From the cell containing the given text, extract its center point as [X, Y] coordinate. 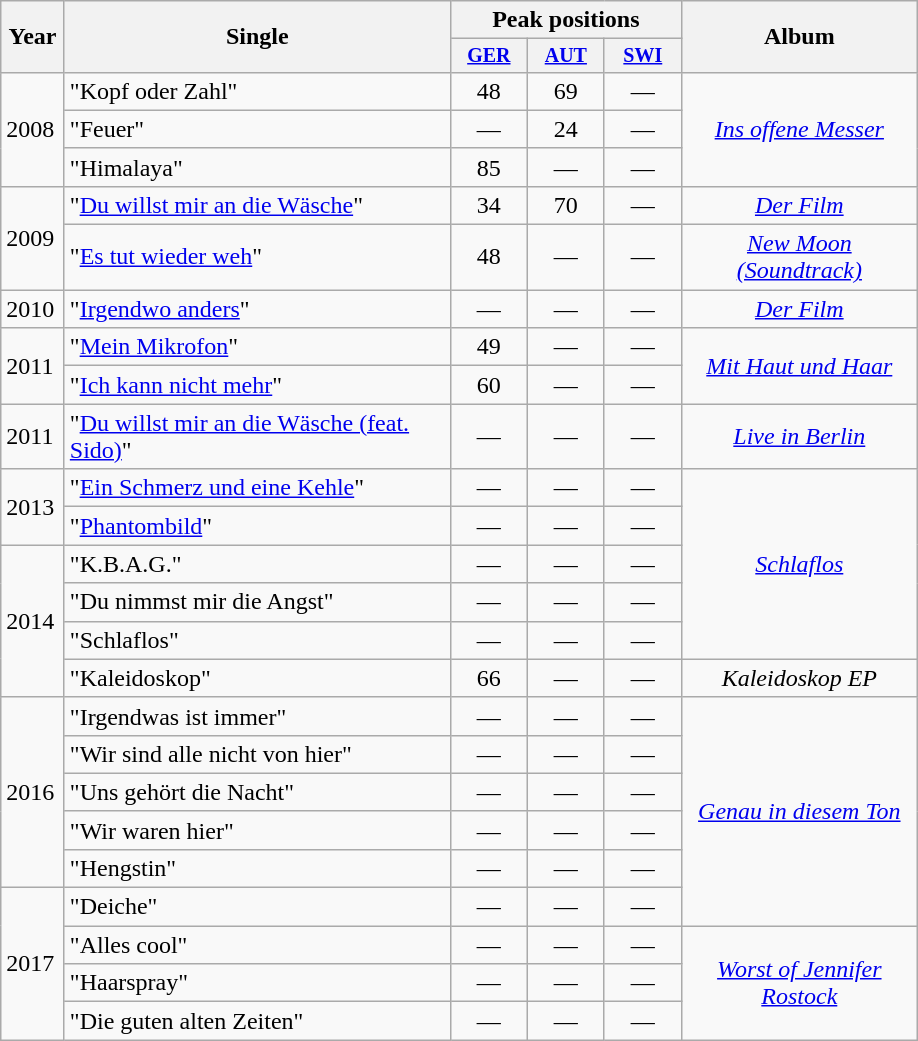
24 [566, 129]
"Himalaya" [257, 167]
Mit Haut und Haar [799, 366]
"Phantombild" [257, 526]
"Alles cool" [257, 945]
66 [488, 678]
"Es tut wieder weh" [257, 258]
"Ich kann nicht mehr" [257, 385]
"Du willst mir an die Wäsche" [257, 205]
85 [488, 167]
"Irgendwas ist immer" [257, 716]
Peak positions [566, 20]
"Du nimmst mir die Angst" [257, 602]
"Irgendwo anders" [257, 309]
Genau in diesem Ton [799, 811]
Worst of Jennifer Rostock [799, 983]
69 [566, 91]
2016 [33, 792]
AUT [566, 56]
"Kopf oder Zahl" [257, 91]
60 [488, 385]
"K.B.A.G." [257, 564]
"Uns gehört die Nacht" [257, 792]
New Moon (Soundtrack) [799, 258]
34 [488, 205]
2013 [33, 507]
2014 [33, 621]
"Schlaflos" [257, 640]
"Wir sind alle nicht von hier" [257, 754]
2008 [33, 129]
"Wir waren hier" [257, 830]
"Mein Mikrofon" [257, 347]
GER [488, 56]
Single [257, 37]
"Deiche" [257, 907]
"Du willst mir an die Wäsche (feat. Sido)" [257, 436]
49 [488, 347]
70 [566, 205]
"Haarspray" [257, 983]
Schlaflos [799, 564]
"Hengstin" [257, 868]
Album [799, 37]
2010 [33, 309]
"Kaleidoskop" [257, 678]
"Ein Schmerz und eine Kehle" [257, 488]
2009 [33, 238]
Year [33, 37]
SWI [642, 56]
2017 [33, 964]
"Feuer" [257, 129]
Kaleidoskop EP [799, 678]
"Die guten alten Zeiten" [257, 1021]
Ins offene Messer [799, 129]
Live in Berlin [799, 436]
